Pinpoint the cell where the given text exists, returning its [x, y] midpoint coordinate. 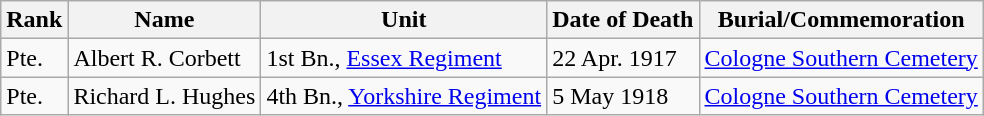
5 May 1918 [623, 96]
Richard L. Hughes [164, 96]
Burial/Commemoration [841, 20]
22 Apr. 1917 [623, 58]
Rank [34, 20]
1st Bn., Essex Regiment [404, 58]
Date of Death [623, 20]
Name [164, 20]
Unit [404, 20]
Albert R. Corbett [164, 58]
4th Bn., Yorkshire Regiment [404, 96]
